Return the (x, y) coordinate for the center point of the cell that contains the specified text.  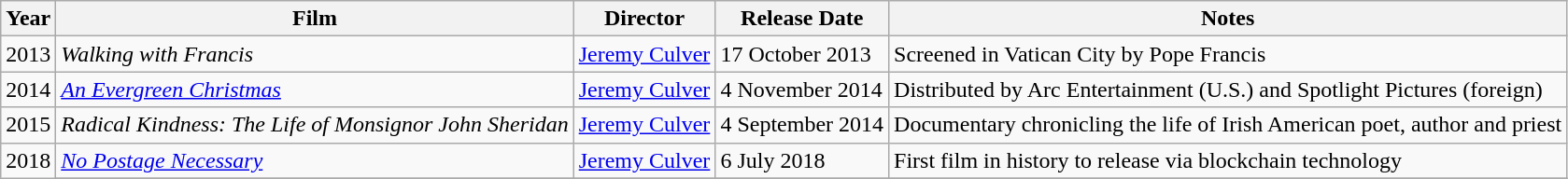
Year (28, 19)
Radical Kindness: The Life of Monsignor John Sheridan (315, 125)
4 September 2014 (802, 125)
Director (644, 19)
Distributed by Arc Entertainment (U.S.) and Spotlight Pictures (foreign) (1228, 89)
First film in history to release via blockchain technology (1228, 160)
2014 (28, 89)
2013 (28, 54)
Documentary chronicling the life of Irish American poet, author and priest (1228, 125)
4 November 2014 (802, 89)
17 October 2013 (802, 54)
Film (315, 19)
No Postage Necessary (315, 160)
Walking with Francis (315, 54)
2018 (28, 160)
Release Date (802, 19)
Notes (1228, 19)
An Evergreen Christmas (315, 89)
6 July 2018 (802, 160)
2015 (28, 125)
Screened in Vatican City by Pope Francis (1228, 54)
